Identify which cell holds the provided text, then report its [x, y] central coordinate. 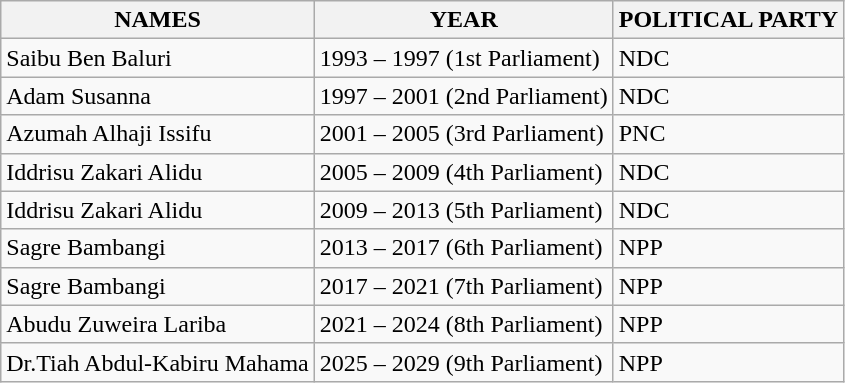
PNC [728, 134]
Abudu Zuweira Lariba [158, 324]
2021 – 2024 (8th Parliament) [464, 324]
Azumah Alhaji Issifu [158, 134]
2025 – 2029 (9th Parliament) [464, 362]
Adam Susanna [158, 96]
2017 – 2021 (7th Parliament) [464, 286]
1997 – 2001 (2nd Parliament) [464, 96]
Saibu Ben Baluri [158, 58]
2001 – 2005 (3rd Parliament) [464, 134]
YEAR [464, 20]
1993 – 1997 (1st Parliament) [464, 58]
2005 – 2009 (4th Parliament) [464, 172]
2013 – 2017 (6th Parliament) [464, 248]
NAMES [158, 20]
Dr.Tiah Abdul-Kabiru Mahama [158, 362]
POLITICAL PARTY [728, 20]
2009 – 2013 (5th Parliament) [464, 210]
